Detect which cell encompasses the target text, then output its [x, y] center coordinate. 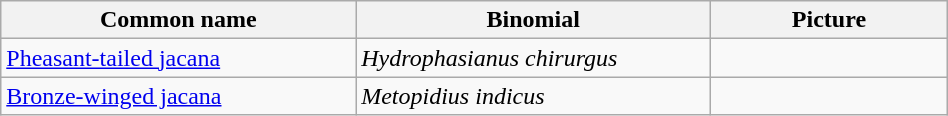
Common name [178, 20]
Hydrophasianus chirurgus [534, 58]
Bronze-winged jacana [178, 96]
Pheasant-tailed jacana [178, 58]
Binomial [534, 20]
Picture [830, 20]
Metopidius indicus [534, 96]
